Return [X, Y] of the center of cell containing provided text 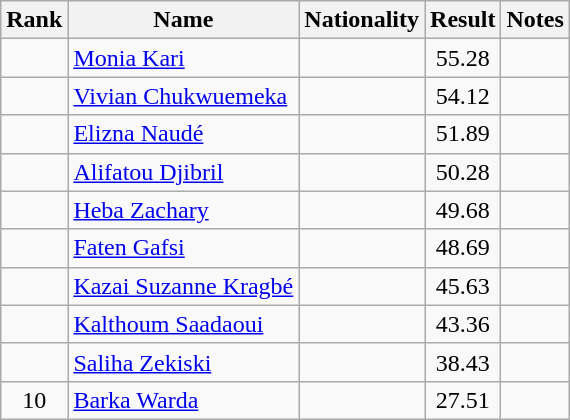
Rank [34, 20]
50.28 [463, 172]
27.51 [463, 400]
51.89 [463, 134]
43.36 [463, 324]
Notes [535, 20]
Elizna Naudé [184, 134]
45.63 [463, 286]
48.69 [463, 248]
Nationality [362, 20]
Faten Gafsi [184, 248]
10 [34, 400]
Monia Kari [184, 58]
Saliha Zekiski [184, 362]
Kalthoum Saadaoui [184, 324]
38.43 [463, 362]
54.12 [463, 96]
55.28 [463, 58]
Vivian Chukwuemeka [184, 96]
49.68 [463, 210]
Kazai Suzanne Kragbé [184, 286]
Result [463, 20]
Barka Warda [184, 400]
Heba Zachary [184, 210]
Name [184, 20]
Alifatou Djibril [184, 172]
